Pinpoint the cell where the given text exists, returning its (x, y) midpoint coordinate. 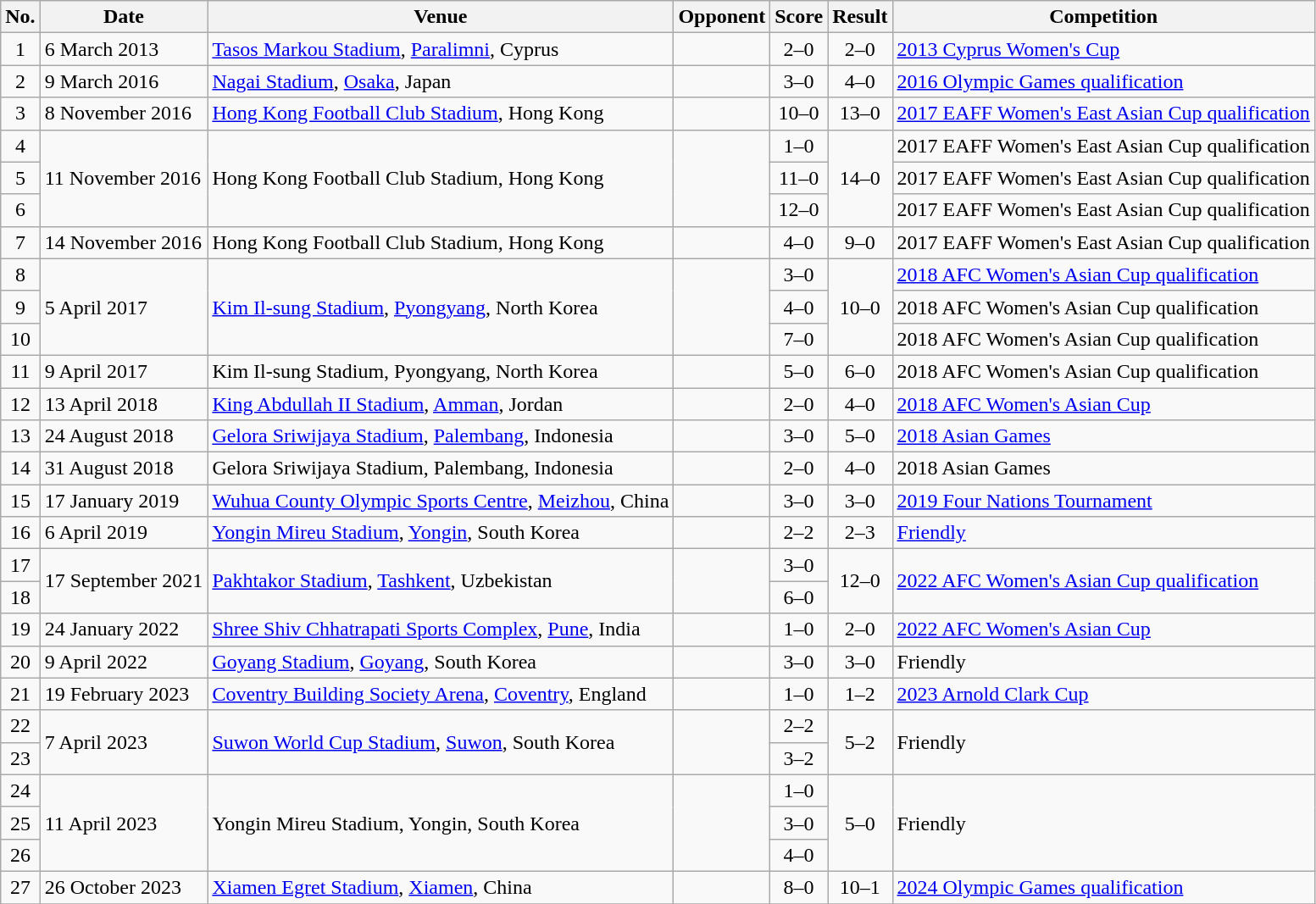
2022 AFC Women's Asian Cup qualification (1103, 581)
7 April 2023 (124, 742)
18 (20, 597)
6 April 2019 (124, 533)
Date (124, 17)
10 (20, 339)
9 (20, 307)
7–0 (799, 339)
Competition (1103, 17)
9–0 (860, 242)
Pakhtakor Stadium, Tashkent, Uzbekistan (441, 581)
2022 AFC Women's Asian Cup (1103, 629)
17 September 2021 (124, 581)
Score (799, 17)
King Abdullah II Stadium, Amman, Jordan (441, 404)
24 August 2018 (124, 436)
2023 Arnold Clark Cup (1103, 694)
13–0 (860, 114)
13 April 2018 (124, 404)
15 (20, 501)
14 (20, 469)
9 April 2022 (124, 662)
14–0 (860, 178)
22 (20, 726)
Suwon World Cup Stadium, Suwon, South Korea (441, 742)
25 (20, 823)
Wuhua County Olympic Sports Centre, Meizhou, China (441, 501)
16 (20, 533)
No. (20, 17)
17 (20, 565)
3 (20, 114)
26 (20, 855)
10–1 (860, 887)
11 (20, 371)
2019 Four Nations Tournament (1103, 501)
Shree Shiv Chhatrapati Sports Complex, Pune, India (441, 629)
2018 AFC Women's Asian Cup (1103, 404)
Xiamen Egret Stadium, Xiamen, China (441, 887)
17 January 2019 (124, 501)
19 (20, 629)
21 (20, 694)
9 April 2017 (124, 371)
Nagai Stadium, Osaka, Japan (441, 81)
2024 Olympic Games qualification (1103, 887)
12 (20, 404)
Coventry Building Society Arena, Coventry, England (441, 694)
11 November 2016 (124, 178)
14 November 2016 (124, 242)
5 (20, 178)
31 August 2018 (124, 469)
9 March 2016 (124, 81)
8 (20, 275)
11 April 2023 (124, 823)
24 (20, 790)
8 November 2016 (124, 114)
2016 Olympic Games qualification (1103, 81)
19 February 2023 (124, 694)
2013 Cyprus Women's Cup (1103, 49)
23 (20, 758)
26 October 2023 (124, 887)
24 January 2022 (124, 629)
Opponent (722, 17)
2 (20, 81)
Result (860, 17)
3–2 (799, 758)
11–0 (799, 178)
6 (20, 210)
8–0 (799, 887)
20 (20, 662)
5–2 (860, 742)
4 (20, 146)
5 April 2017 (124, 307)
6 March 2013 (124, 49)
7 (20, 242)
Goyang Stadium, Goyang, South Korea (441, 662)
13 (20, 436)
27 (20, 887)
1–2 (860, 694)
2–3 (860, 533)
Tasos Markou Stadium, Paralimni, Cyprus (441, 49)
Venue (441, 17)
1 (20, 49)
